From the cell containing the given text, extract its center point as (X, Y) coordinate. 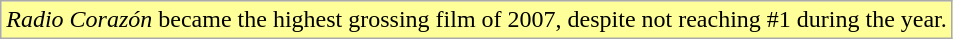
Radio Corazón became the highest grossing film of 2007, despite not reaching #1 during the year. (477, 20)
